Detect which cell encompasses the target text, then output its (X, Y) center coordinate. 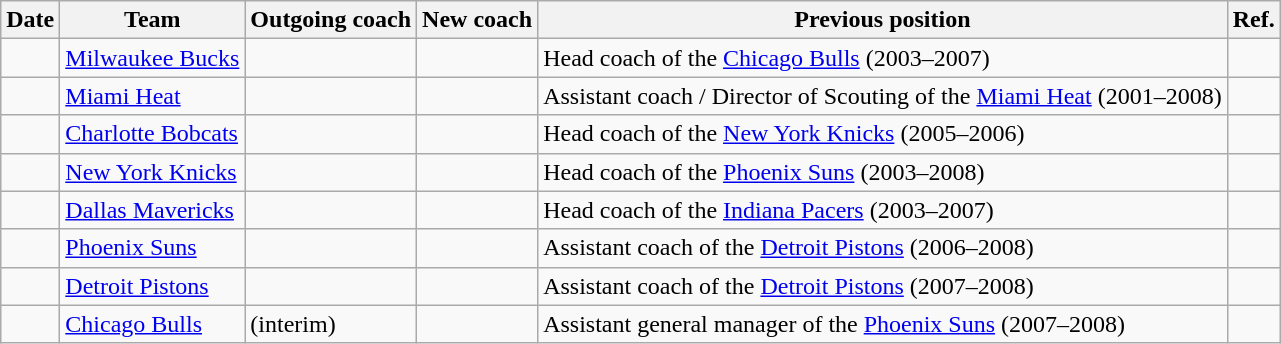
Miami Heat (152, 96)
Assistant coach / Director of Scouting of the Miami Heat (2001–2008) (883, 96)
Milwaukee Bucks (152, 58)
New coach (478, 20)
Previous position (883, 20)
New York Knicks (152, 172)
Team (152, 20)
Phoenix Suns (152, 248)
Detroit Pistons (152, 286)
Assistant coach of the Detroit Pistons (2007–2008) (883, 286)
Head coach of the Indiana Pacers (2003–2007) (883, 210)
Charlotte Bobcats (152, 134)
Chicago Bulls (152, 324)
Head coach of the Chicago Bulls (2003–2007) (883, 58)
Outgoing coach (331, 20)
Assistant coach of the Detroit Pistons (2006–2008) (883, 248)
(interim) (331, 324)
Assistant general manager of the Phoenix Suns (2007–2008) (883, 324)
Dallas Mavericks (152, 210)
Ref. (1254, 20)
Head coach of the New York Knicks (2005–2006) (883, 134)
Head coach of the Phoenix Suns (2003–2008) (883, 172)
Date (30, 20)
